Locate the cell with the specified text and output its [X, Y] center coordinate. 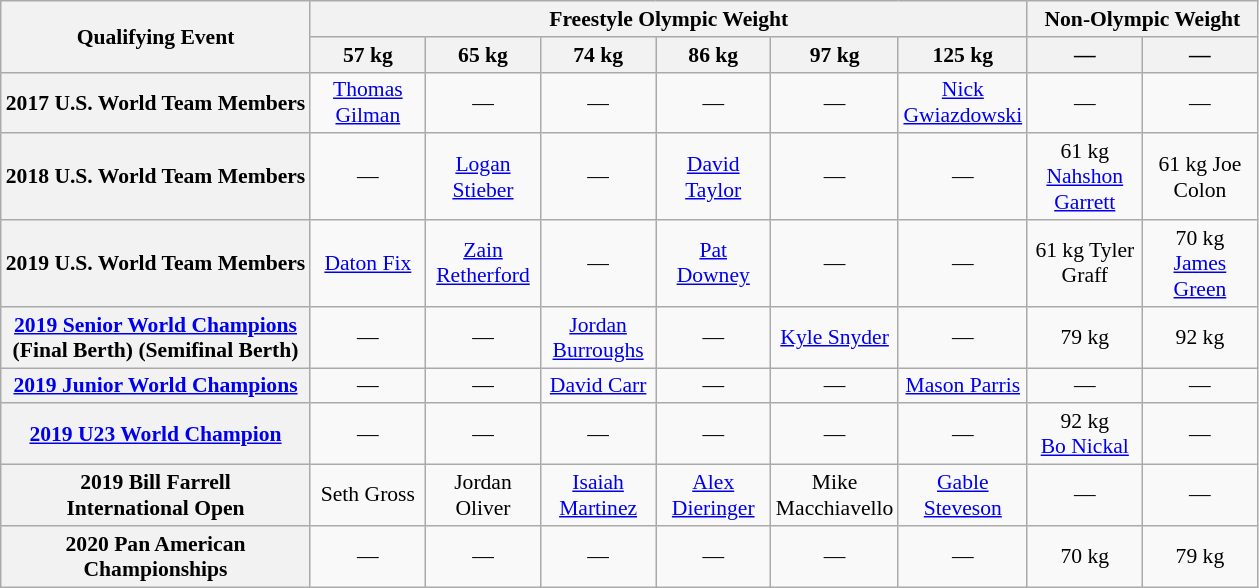
70 kg James Green [1200, 264]
Kyle Snyder [835, 338]
Logan Stieber [482, 178]
Isaiah Martinez [598, 496]
2020 Pan AmericanChampionships [156, 556]
61 kg Tyler Graff [1084, 264]
Seth Gross [368, 496]
86 kg [714, 55]
Alex Dieringer [714, 496]
Mason Parris [962, 386]
2019 U.S. World Team Members [156, 264]
92 kgBo Nickal [1084, 434]
97 kg [835, 55]
2017 U.S. World Team Members [156, 102]
Qualifying Event [156, 36]
Non-Olympic Weight [1142, 19]
70 kg [1084, 556]
2019 Junior World Champions [156, 386]
David Taylor [714, 178]
Jordan Oliver [482, 496]
Thomas Gilman [368, 102]
Mike Macchiavello [835, 496]
Nick Gwiazdowski [962, 102]
Freestyle Olympic Weight [668, 19]
Zain Retherford [482, 264]
Jordan Burroughs [598, 338]
65 kg [482, 55]
Gable Steveson [962, 496]
Pat Downey [714, 264]
Daton Fix [368, 264]
61 kg Nahshon Garrett [1084, 178]
David Carr [598, 386]
2019 Senior World Champions(Final Berth) (Semifinal Berth) [156, 338]
57 kg [368, 55]
61 kg Joe Colon [1200, 178]
2019 U23 World Champion [156, 434]
125 kg [962, 55]
92 kg [1200, 338]
2018 U.S. World Team Members [156, 178]
74 kg [598, 55]
2019 Bill FarrellInternational Open [156, 496]
